Return the [x, y] coordinate for the center point of the cell that contains the specified text.  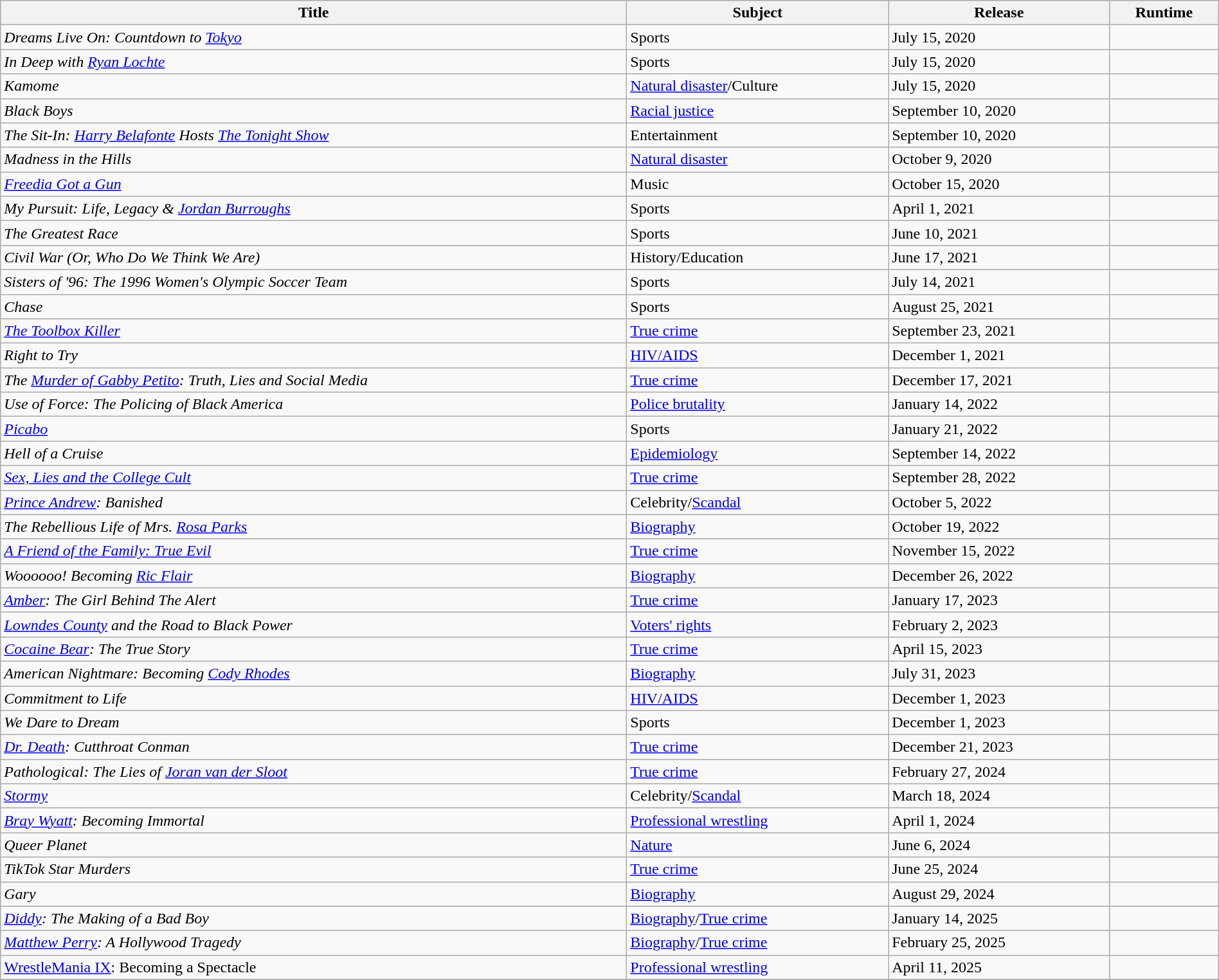
February 27, 2024 [999, 772]
July 14, 2021 [999, 282]
The Greatest Race [314, 233]
Sex, Lies and the College Cult [314, 478]
Dr. Death: Cutthroat Conman [314, 747]
Epidemiology [757, 453]
April 1, 2024 [999, 821]
Gary [314, 894]
October 15, 2020 [999, 184]
October 19, 2022 [999, 527]
April 1, 2021 [999, 208]
The Sit-In: Harry Belafonte Hosts The Tonight Show [314, 135]
July 31, 2023 [999, 673]
Stormy [314, 796]
January 14, 2025 [999, 918]
We Dare to Dream [314, 723]
The Murder of Gabby Petito: Truth, Lies and Social Media [314, 380]
Music [757, 184]
April 11, 2025 [999, 967]
Natural disaster [757, 159]
Amber: The Girl Behind The Alert [314, 600]
Civil War (Or, Who Do We Think We Are) [314, 257]
Use of Force: The Policing of Black America [314, 404]
Diddy: The Making of a Bad Boy [314, 918]
December 17, 2021 [999, 380]
American Nightmare: Becoming Cody Rhodes [314, 673]
February 2, 2023 [999, 624]
November 15, 2022 [999, 551]
March 18, 2024 [999, 796]
December 26, 2022 [999, 576]
December 21, 2023 [999, 747]
September 14, 2022 [999, 453]
June 10, 2021 [999, 233]
Hell of a Cruise [314, 453]
Title [314, 13]
Queer Planet [314, 845]
January 17, 2023 [999, 600]
TikTok Star Murders [314, 869]
April 15, 2023 [999, 649]
The Rebellious Life of Mrs. Rosa Parks [314, 527]
August 25, 2021 [999, 307]
Prince Andrew: Banished [314, 502]
December 1, 2021 [999, 356]
Dreams Live On: Countdown to Tokyo [314, 37]
Sisters of '96: The 1996 Women's Olympic Soccer Team [314, 282]
June 17, 2021 [999, 257]
In Deep with Ryan Lochte [314, 62]
Voters' rights [757, 624]
Bray Wyatt: Becoming Immortal [314, 821]
Entertainment [757, 135]
History/Education [757, 257]
Right to Try [314, 356]
Kamome [314, 86]
October 9, 2020 [999, 159]
January 14, 2022 [999, 404]
August 29, 2024 [999, 894]
January 21, 2022 [999, 429]
Natural disaster/Culture [757, 86]
A Friend of the Family: True Evil [314, 551]
Racial justice [757, 111]
Subject [757, 13]
Chase [314, 307]
June 6, 2024 [999, 845]
June 25, 2024 [999, 869]
September 28, 2022 [999, 478]
Pathological: The Lies of Joran van der Sloot [314, 772]
Nature [757, 845]
Cocaine Bear: The True Story [314, 649]
Picabo [314, 429]
Freedia Got a Gun [314, 184]
Woooooo! Becoming Ric Flair [314, 576]
WrestleMania IX: Becoming a Spectacle [314, 967]
February 25, 2025 [999, 943]
My Pursuit: Life, Legacy & Jordan Burroughs [314, 208]
Matthew Perry: A Hollywood Tragedy [314, 943]
Police brutality [757, 404]
Commitment to Life [314, 698]
Madness in the Hills [314, 159]
October 5, 2022 [999, 502]
The Toolbox Killer [314, 331]
September 23, 2021 [999, 331]
Lowndes County and the Road to Black Power [314, 624]
Runtime [1164, 13]
Release [999, 13]
Black Boys [314, 111]
